Identify which cell holds the provided text, then report its [X, Y] central coordinate. 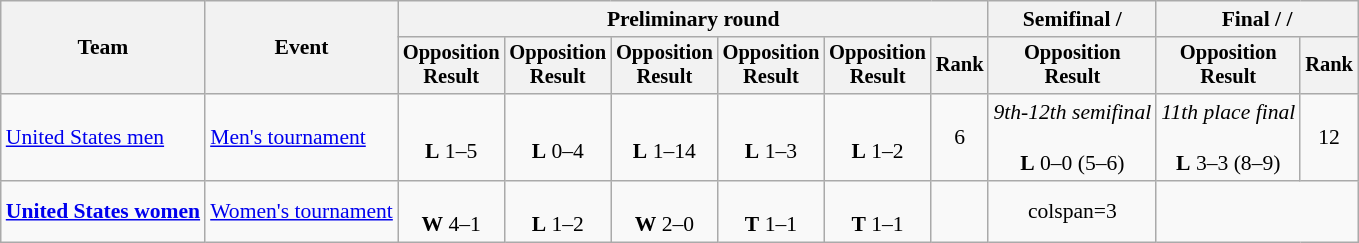
Team [103, 48]
Preliminary round [694, 19]
Event [302, 48]
Men's tournament [302, 138]
L 1–3 [772, 138]
W 4–1 [452, 212]
W 2–0 [664, 212]
9th-12th semifinalL 0–0 (5–6) [1072, 138]
12 [1329, 138]
colspan=3 [1072, 212]
6 [960, 138]
United States women [103, 212]
Semifinal / [1072, 19]
Final / / [1257, 19]
11th place finalL 3–3 (8–9) [1228, 138]
L 1–5 [452, 138]
L 1–14 [664, 138]
United States men [103, 138]
Women's tournament [302, 212]
L 0–4 [558, 138]
